Extract the [X, Y] coordinate from the center of the cell holding the provided text.  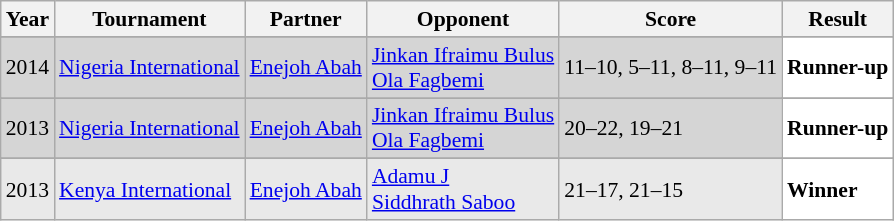
2014 [28, 68]
Tournament [150, 19]
21–17, 21–15 [670, 190]
Opponent [463, 19]
20–22, 19–21 [670, 128]
Adamu J Siddhrath Saboo [463, 190]
11–10, 5–11, 8–11, 9–11 [670, 68]
Partner [306, 19]
Kenya International [150, 190]
Result [838, 19]
Score [670, 19]
Year [28, 19]
Winner [838, 190]
